Return [x, y] of the center of cell containing provided text 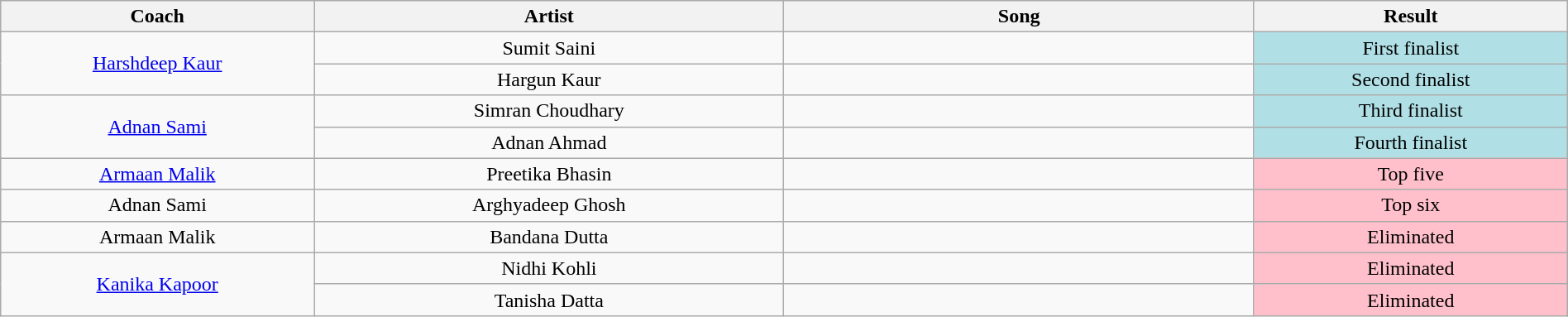
Fourth finalist [1411, 142]
Kanika Kapoor [157, 284]
Bandana Dutta [549, 237]
Second finalist [1411, 79]
Third finalist [1411, 111]
Top five [1411, 174]
Sumit Saini [549, 48]
Coach [157, 17]
Tanisha Datta [549, 300]
Top six [1411, 205]
Nidhi Kohli [549, 268]
Song [1019, 17]
Artist [549, 17]
Hargun Kaur [549, 79]
Preetika Bhasin [549, 174]
Arghyadeep Ghosh [549, 205]
Result [1411, 17]
First finalist [1411, 48]
Adnan Ahmad [549, 142]
Simran Choudhary [549, 111]
Harshdeep Kaur [157, 64]
